From the cell containing the given text, extract its center point as [x, y] coordinate. 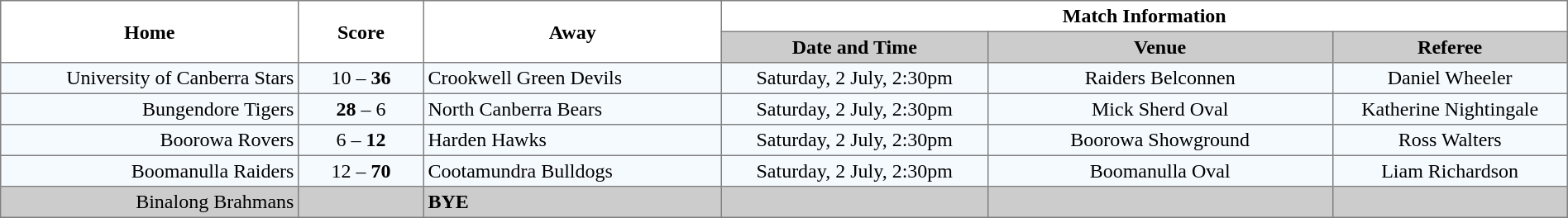
Binalong Brahmans [150, 202]
6 – 12 [361, 140]
Date and Time [854, 47]
Mick Sherd Oval [1159, 109]
28 – 6 [361, 109]
12 – 70 [361, 171]
Boomanulla Raiders [150, 171]
Boomanulla Oval [1159, 171]
Katherine Nightingale [1450, 109]
Home [150, 31]
Crookwell Green Devils [572, 78]
Bungendore Tigers [150, 109]
Daniel Wheeler [1450, 78]
North Canberra Bears [572, 109]
Raiders Belconnen [1159, 78]
Away [572, 31]
University of Canberra Stars [150, 78]
Match Information [1145, 17]
Ross Walters [1450, 140]
Score [361, 31]
Boorowa Showground [1159, 140]
BYE [572, 202]
Referee [1450, 47]
Boorowa Rovers [150, 140]
Harden Hawks [572, 140]
10 – 36 [361, 78]
Liam Richardson [1450, 171]
Cootamundra Bulldogs [572, 171]
Venue [1159, 47]
